Scan for the cell matching the given text and deliver its [X, Y] coordinate at center. 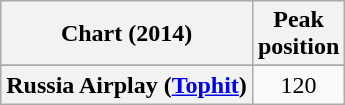
Chart (2014) [127, 34]
Russia Airplay (Tophit) [127, 85]
Peakposition [298, 34]
120 [298, 85]
